Output the (X, Y) coordinate of the center of the cell containing the given text.  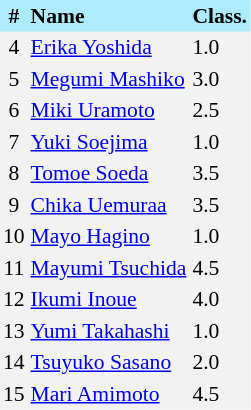
6 (14, 110)
11 (14, 268)
5 (14, 79)
Megumi Mashiko (109, 79)
Class. (220, 16)
Miki Uramoto (109, 110)
4.0 (220, 300)
Name (109, 16)
8 (14, 174)
Yuki Soejima (109, 142)
9 (14, 205)
Yumi Takahashi (109, 331)
7 (14, 142)
Tsuyuko Sasano (109, 362)
13 (14, 331)
Mari Amimoto (109, 394)
3.0 (220, 79)
# (14, 16)
4 (14, 48)
2.5 (220, 110)
15 (14, 394)
Chika Uemuraa (109, 205)
10 (14, 236)
Mayo Hagino (109, 236)
Tomoe Soeda (109, 174)
Mayumi Tsuchida (109, 268)
2.0 (220, 362)
Ikumi Inoue (109, 300)
12 (14, 300)
14 (14, 362)
Erika Yoshida (109, 48)
